Output the [x, y] coordinate of the center of the cell containing the given text.  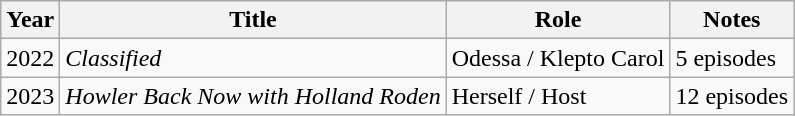
Classified [253, 58]
Howler Back Now with Holland Roden [253, 96]
2022 [30, 58]
Herself / Host [558, 96]
12 episodes [732, 96]
5 episodes [732, 58]
Notes [732, 20]
Year [30, 20]
2023 [30, 96]
Role [558, 20]
Title [253, 20]
Odessa / Klepto Carol [558, 58]
